Scan for the cell matching the given text and deliver its [x, y] coordinate at center. 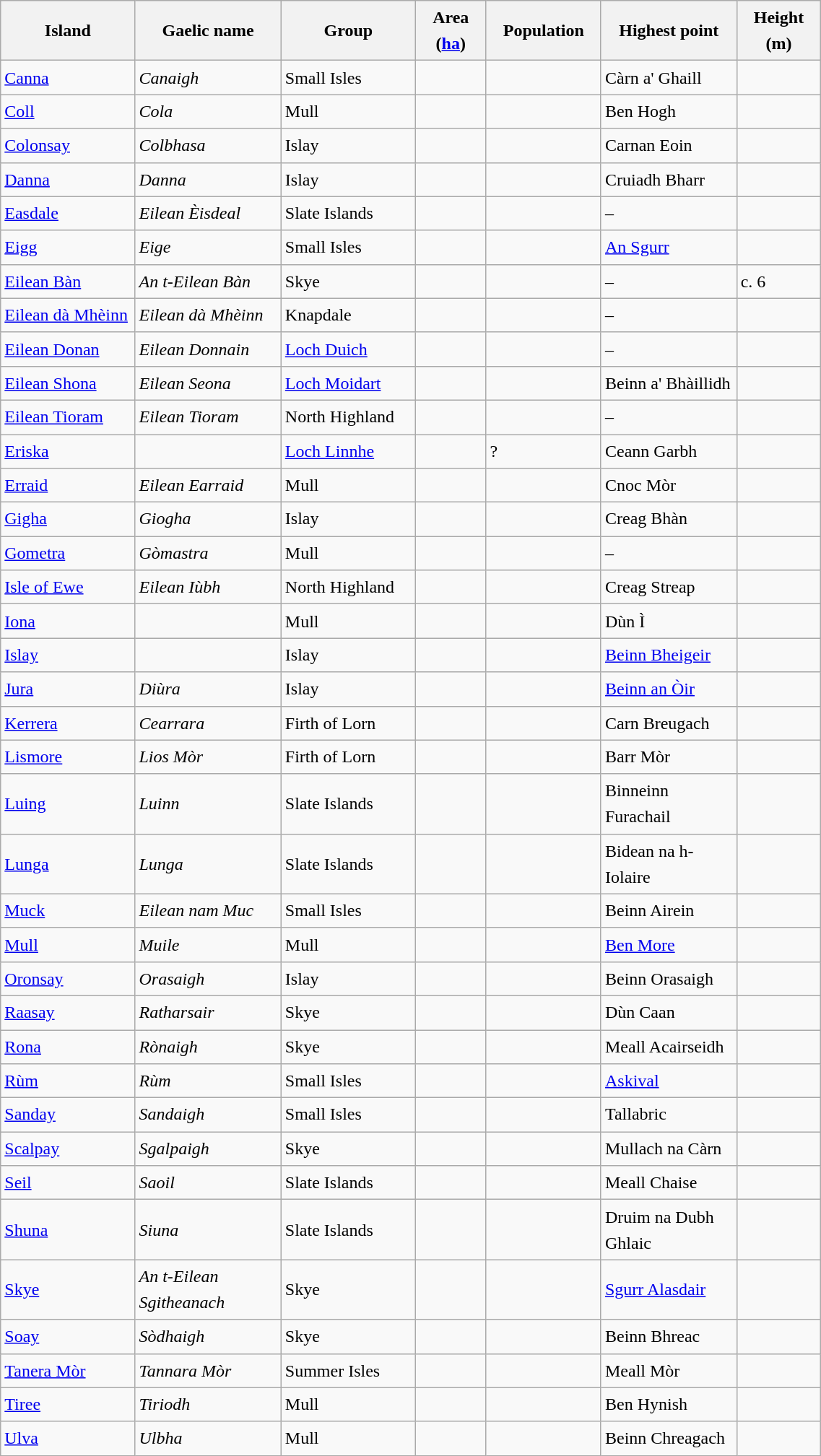
Colonsay [68, 146]
Diùra [208, 689]
An t-Eilean Sgitheanach [208, 1289]
Orasaigh [208, 979]
Lismore [68, 757]
Beinn a' Bhàillidh [669, 383]
Sòdhaigh [208, 1337]
Sgurr Alasdair [669, 1289]
Soay [68, 1337]
Eilean Donan [68, 349]
Colbhasa [208, 146]
Ceann Garbh [669, 452]
Barr Mòr [669, 757]
Creag Streap [669, 588]
Coll [68, 111]
Ben More [669, 944]
Sanday [68, 1115]
Ben Hynish [669, 1405]
Gigha [68, 520]
An t-Eilean Bàn [208, 282]
Highest point [669, 30]
Eige [208, 247]
Rona [68, 1047]
Muile [208, 944]
Beinn Bhreac [669, 1337]
Beinn Orasaigh [669, 979]
Lios Mòr [208, 757]
Càrn a' Ghaill [669, 78]
Sandaigh [208, 1115]
Scalpay [68, 1149]
Beinn an Òir [669, 689]
Eigg [68, 247]
Loch Linnhe [348, 452]
? [543, 452]
Ulva [68, 1438]
Luing [68, 804]
Siuna [208, 1230]
Raasay [68, 1012]
Beinn Airein [669, 911]
c. 6 [778, 282]
Cola [208, 111]
Jura [68, 689]
Gaelic name [208, 30]
Beinn Bheigeir [669, 655]
Height (m) [778, 30]
Meall Acairseidh [669, 1047]
Eilean Bàn [68, 282]
Meall Mòr [669, 1370]
Easdale [68, 214]
Sgalpaigh [208, 1149]
Erraid [68, 485]
Meall Chaise [669, 1182]
Knapdale [348, 315]
Eilean Earraid [208, 485]
Gòmastra [208, 553]
Oronsay [68, 979]
Eilean Shona [68, 383]
Creag Bhàn [669, 520]
Giogha [208, 520]
Cearrara [208, 723]
Gometra [68, 553]
Tanera Mòr [68, 1370]
Carn Breugach [669, 723]
Rònaigh [208, 1047]
Dùn Ì [669, 621]
Summer Isles [348, 1370]
Druim na Dubh Ghlaic [669, 1230]
Askival [669, 1081]
Luinn [208, 804]
Eilean Seona [208, 383]
Binneinn Furachail [669, 804]
Population [543, 30]
Tannara Mòr [208, 1370]
An Sgurr [669, 247]
Eilean Èisdeal [208, 214]
Eilean Iùbh [208, 588]
Tiriodh [208, 1405]
Carnan Eoin [669, 146]
Mullach na Càrn [669, 1149]
Area (ha) [451, 30]
Canna [68, 78]
Shuna [68, 1230]
Eilean nam Muc [208, 911]
Cruiadh Bharr [669, 179]
Ratharsair [208, 1012]
Loch Duich [348, 349]
Kerrera [68, 723]
Ben Hogh [669, 111]
Bidean na h-Iolaire [669, 863]
Ulbha [208, 1438]
Seil [68, 1182]
Cnoc Mòr [669, 485]
Isle of Ewe [68, 588]
Iona [68, 621]
Group [348, 30]
Beinn Chreagach [669, 1438]
Saoil [208, 1182]
Island [68, 30]
Dùn Caan [669, 1012]
Loch Moidart [348, 383]
Tallabric [669, 1115]
Muck [68, 911]
Canaigh [208, 78]
Eriska [68, 452]
Tiree [68, 1405]
Eilean Donnain [208, 349]
